Extract the (X, Y) coordinate from the center of the cell holding the provided text.  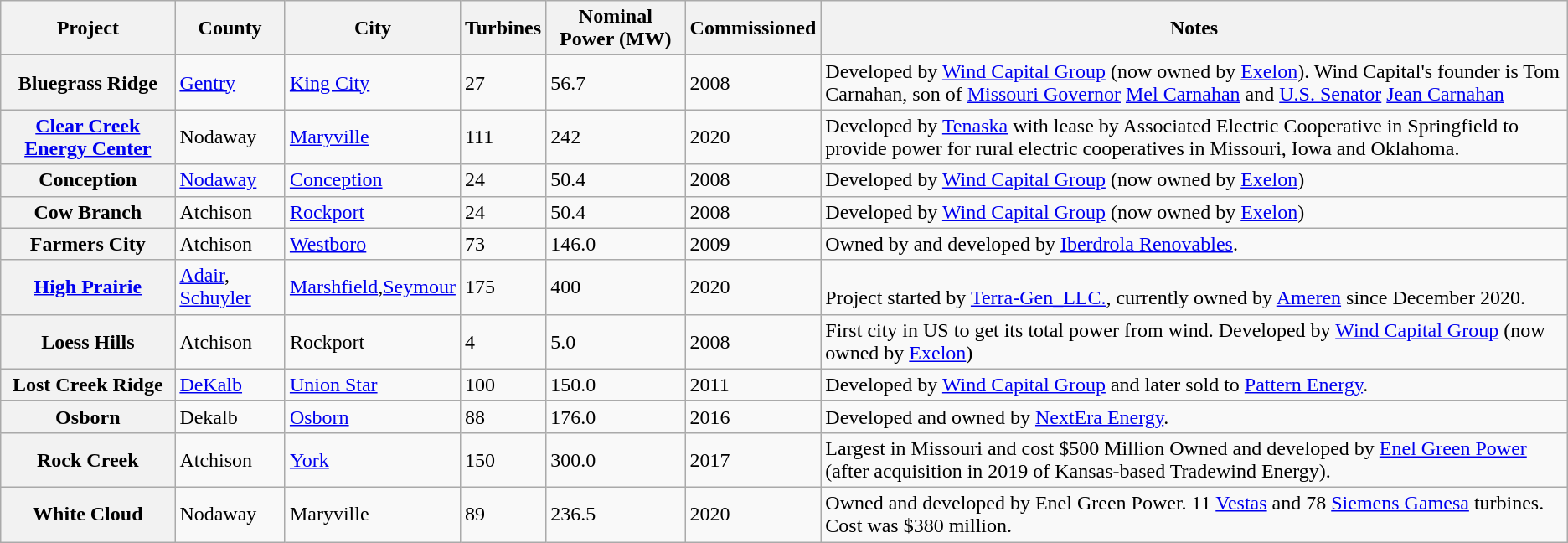
400 (616, 287)
4 (503, 342)
2017 (753, 459)
150 (503, 459)
Project started by Terra-Gen_LLC., currently owned by Ameren since December 2020. (1194, 287)
Bluegrass Ridge (88, 82)
Rock Creek (88, 459)
Dekalb (230, 416)
Union Star (372, 385)
High Prairie (88, 287)
City (372, 28)
Notes (1194, 28)
2009 (753, 244)
Commissioned (753, 28)
Largest in Missouri and cost $500 Million Owned and developed by Enel Green Power (after acquisition in 2019 of Kansas-based Tradewind Energy). (1194, 459)
Developed by Wind Capital Group and later sold to Pattern Energy. (1194, 385)
First city in US to get its total power from wind. Developed by Wind Capital Group (now owned by Exelon) (1194, 342)
100 (503, 385)
County (230, 28)
Turbines (503, 28)
150.0 (616, 385)
Developed and owned by NextEra Energy. (1194, 416)
88 (503, 416)
Loess Hills (88, 342)
176.0 (616, 416)
27 (503, 82)
Farmers City (88, 244)
236.5 (616, 515)
Nominal Power (MW) (616, 28)
5.0 (616, 342)
300.0 (616, 459)
Project (88, 28)
Lost Creek Ridge (88, 385)
89 (503, 515)
2016 (753, 416)
146.0 (616, 244)
Cow Branch (88, 212)
111 (503, 137)
Owned by and developed by Iberdrola Renovables. (1194, 244)
Marshfield,Seymour (372, 287)
2011 (753, 385)
Adair, Schuyler (230, 287)
Owned and developed by Enel Green Power. 11 Vestas and 78 Siemens Gamesa turbines. Cost was $380 million. (1194, 515)
York (372, 459)
73 (503, 244)
King City (372, 82)
242 (616, 137)
Westboro (372, 244)
DeKalb (230, 385)
Clear Creek Energy Center (88, 137)
White Cloud (88, 515)
175 (503, 287)
Gentry (230, 82)
56.7 (616, 82)
